From the cell containing the given text, extract its center point as (x, y) coordinate. 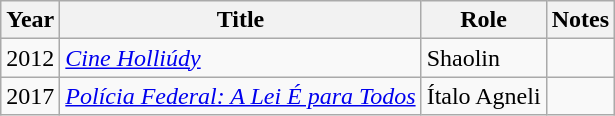
Notes (580, 20)
Role (484, 20)
2012 (30, 58)
Shaolin (484, 58)
Polícia Federal: A Lei É para Todos (240, 96)
2017 (30, 96)
Year (30, 20)
Cine Holliúdy (240, 58)
Title (240, 20)
Ítalo Agneli (484, 96)
